Return [X, Y] of the center of cell containing provided text 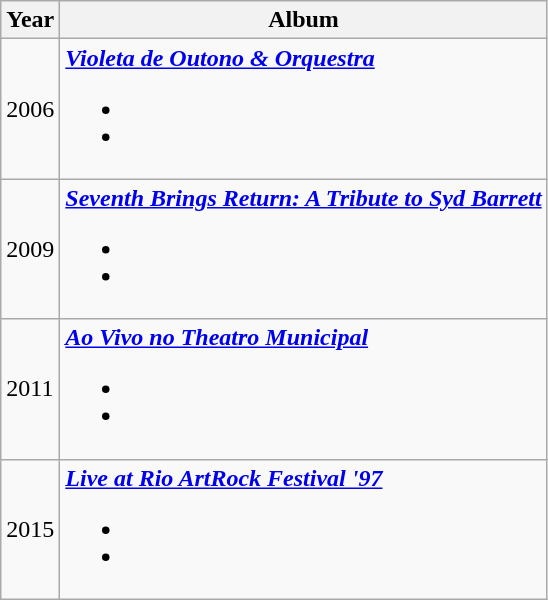
2015 [30, 529]
Seventh Brings Return: A Tribute to Syd Barrett [304, 249]
Ao Vivo no Theatro Municipal [304, 389]
Year [30, 20]
2011 [30, 389]
Live at Rio ArtRock Festival '97 [304, 529]
Album [304, 20]
Violeta de Outono & Orquestra [304, 109]
2006 [30, 109]
2009 [30, 249]
